Locate the cell with the specified text and output its [x, y] center coordinate. 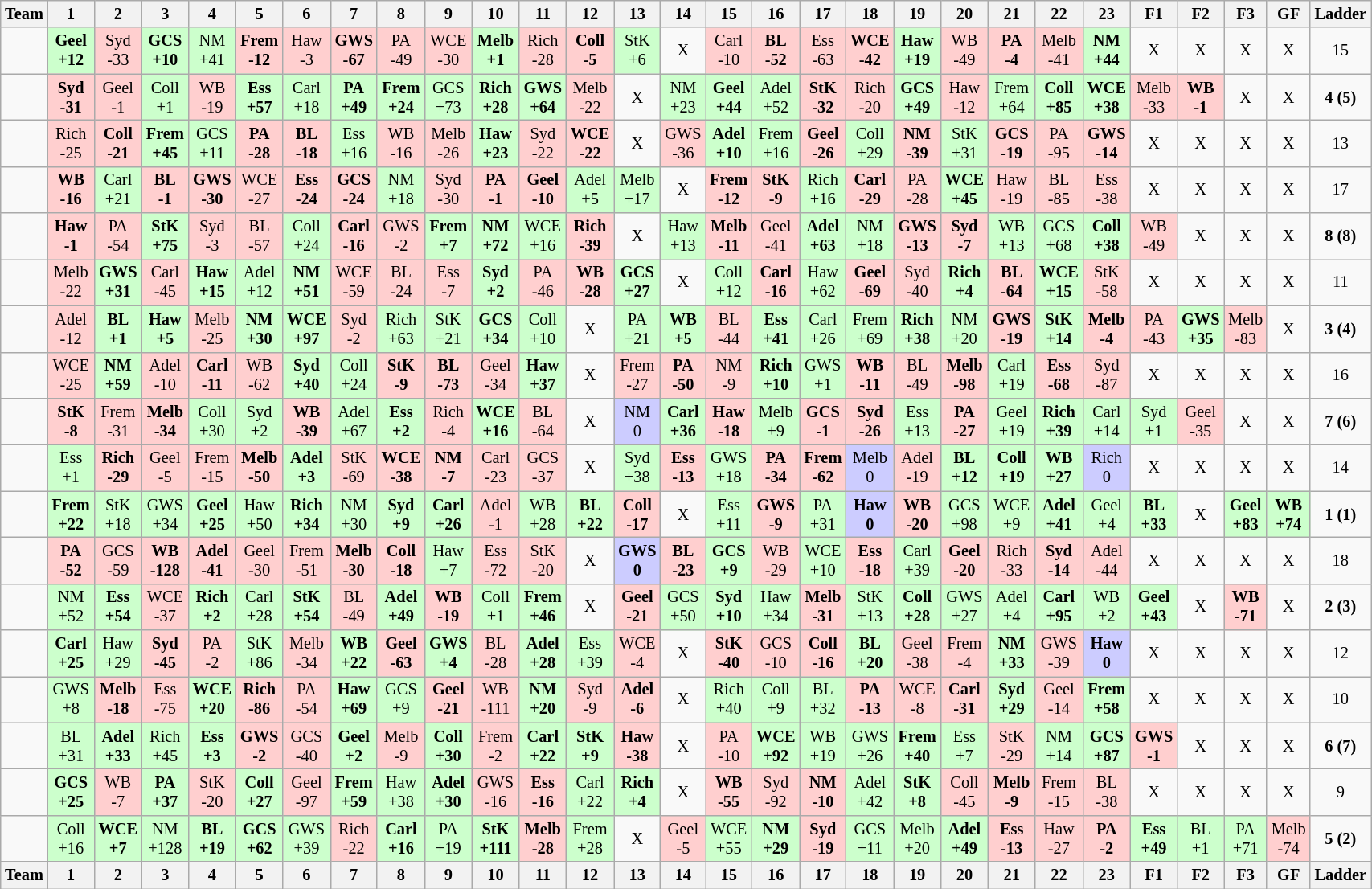
Rich+10 [776, 375]
NM-39 [917, 143]
Melb0 [870, 468]
Frem+28 [590, 838]
NM+29 [776, 838]
PA+19 [448, 838]
Ess+7 [964, 746]
StK+31 [964, 143]
Syd-14 [1059, 560]
GCS+25 [71, 792]
Haw-1 [71, 236]
Carl-23 [495, 468]
1 (1) [1341, 514]
Frem+16 [776, 143]
Haw+13 [683, 236]
Haw-3 [307, 51]
WB-28 [590, 282]
GCS-24 [354, 190]
Carl+16 [400, 838]
GWS+34 [165, 514]
Rich0 [1106, 468]
BL-57 [260, 236]
Ess+16 [354, 143]
GCS+87 [1106, 746]
Melb-74 [1288, 838]
Ess-18 [870, 560]
Haw-12 [964, 97]
GWS-14 [1106, 143]
GCS+34 [495, 329]
Geel+4 [1106, 514]
PA+21 [637, 329]
StK+86 [260, 653]
GWS-39 [1059, 653]
Coll+10 [543, 329]
BL-73 [448, 375]
Frem-62 [823, 468]
Coll+12 [729, 282]
Haw+38 [400, 792]
Geel-63 [400, 653]
Melb-26 [448, 143]
Geel+25 [212, 514]
WB-111 [495, 699]
GCS+68 [1059, 236]
WCE-59 [354, 282]
Geel-41 [776, 236]
Melb-25 [212, 329]
PA+31 [823, 514]
PA-50 [683, 375]
GWS-16 [495, 792]
WB-55 [729, 792]
4 (5) [1341, 97]
3 (4) [1341, 329]
Syd+40 [307, 375]
Frem+40 [917, 746]
Adel+12 [260, 282]
Adel+33 [117, 746]
WCE+45 [964, 190]
Syd-31 [71, 97]
PA-52 [71, 560]
WB-39 [307, 421]
StK-29 [1012, 746]
WCE+20 [212, 699]
WCE-8 [917, 699]
StK+14 [1059, 329]
Frem+46 [543, 607]
GWS+31 [117, 282]
Frem+58 [1106, 699]
Adel+41 [1059, 514]
StK+21 [448, 329]
Adel+67 [354, 421]
Carl+25 [71, 653]
BL-23 [683, 560]
Melb+17 [637, 190]
Coll-17 [637, 514]
WB+28 [543, 514]
NM0 [637, 421]
Geel-26 [823, 143]
GCS-59 [117, 560]
Carl-45 [165, 282]
GCS-37 [543, 468]
WB-62 [260, 375]
Ess+3 [212, 746]
2 (3) [1341, 607]
Coll-5 [590, 51]
GWS +8 [71, 699]
Haw+7 [448, 560]
Rich-86 [260, 699]
Haw+5 [165, 329]
StK-40 [729, 653]
Adel+5 [590, 190]
PA-46 [543, 282]
WCE-27 [260, 190]
Frem-4 [964, 653]
GCS-10 [776, 653]
WB-20 [917, 514]
Coll+19 [1012, 468]
Melb-18 [117, 699]
6 (7) [1341, 746]
StK+6 [637, 51]
Frem+59 [354, 792]
Rich+38 [917, 329]
PA+49 [354, 97]
PA-95 [1059, 143]
GCS+49 [917, 97]
PA-4 [1012, 51]
Ess+57 [260, 97]
Geel-38 [917, 653]
StK-69 [354, 468]
NM+33 [1012, 653]
PA-13 [870, 699]
Ess+39 [590, 653]
Adel+63 [823, 236]
NM+44 [1106, 51]
Syd-26 [870, 421]
GWS-9 [776, 514]
Ess-16 [543, 792]
StK+18 [117, 514]
Adel+42 [870, 792]
Frem-2 [495, 746]
Adel-19 [917, 468]
GCS-40 [307, 746]
WCE-30 [448, 51]
Haw+37 [543, 375]
WB-11 [870, 375]
Coll+27 [260, 792]
Syd-19 [823, 838]
Frem+45 [165, 143]
Ess-7 [448, 282]
Syd-45 [165, 653]
Syd-87 [1106, 375]
WCE-25 [71, 375]
Rich-33 [1012, 560]
Rich+63 [400, 329]
Rich+39 [1059, 421]
Ess+1 [71, 468]
Geel-30 [260, 560]
Coll-45 [964, 792]
StK-58 [1106, 282]
Adel-1 [495, 514]
WB+22 [354, 653]
StK-32 [823, 97]
StK+8 [917, 792]
Frem-51 [307, 560]
GCS+50 [683, 607]
NM-9 [729, 375]
Melb+9 [776, 421]
PA-10 [729, 746]
WCE+9 [1012, 514]
NM+23 [683, 97]
PA+37 [165, 792]
WB-71 [1246, 607]
Coll+9 [776, 699]
Syd-33 [117, 51]
Coll+28 [917, 607]
WB+27 [1059, 468]
NM+41 [212, 51]
Adel+52 [776, 97]
Melb-31 [823, 607]
BL-18 [307, 143]
Haw+15 [212, 282]
WCE+97 [307, 329]
WB+13 [1012, 236]
NM+14 [1059, 746]
BL-85 [1059, 190]
Adel-12 [71, 329]
Carl+95 [1059, 607]
Syd+9 [400, 514]
GCS+98 [964, 514]
Haw+69 [354, 699]
Rich-20 [870, 97]
BL+20 [870, 653]
Geel-20 [964, 560]
Melb-41 [1059, 51]
Carl-11 [212, 375]
Carl+14 [1106, 421]
BL+22 [590, 514]
NM-7 [448, 468]
Frem+24 [400, 97]
Coll-21 [117, 143]
Syd-22 [543, 143]
Ess+13 [917, 421]
Geel+2 [354, 746]
Adel-10 [165, 375]
Coll-16 [823, 653]
GCS+73 [448, 97]
WCE+7 [117, 838]
NM+51 [307, 282]
GWS-1 [1153, 746]
Adel-41 [212, 560]
Ess-24 [307, 190]
Melb+20 [917, 838]
GWS+35 [1201, 329]
Ess-63 [823, 51]
Haw+23 [495, 143]
WCE-4 [637, 653]
NM+52 [71, 607]
BL+32 [823, 699]
Rich+40 [729, 699]
Carl+18 [307, 97]
Carl+39 [917, 560]
Ess-75 [165, 699]
7 (6) [1341, 421]
Ess+2 [400, 421]
Coll+16 [71, 838]
BL-44 [729, 329]
Ess+41 [776, 329]
Ess-38 [1106, 190]
NM+59 [117, 375]
WB-128 [165, 560]
Geel+43 [1153, 607]
WCE+10 [823, 560]
BL+33 [1153, 514]
BL-24 [400, 282]
Carl+21 [117, 190]
GWS+4 [448, 653]
Syd+1 [1153, 421]
Syd-40 [917, 282]
Rich-22 [354, 838]
StK+111 [495, 838]
Syd-30 [448, 190]
Adel+3 [307, 468]
WB+5 [683, 329]
Adel+28 [543, 653]
Frem-31 [117, 421]
GWS+64 [543, 97]
StK+9 [590, 746]
Geel+19 [1012, 421]
WCE-42 [870, 51]
Haw+62 [823, 282]
Rich-29 [117, 468]
Rich-39 [590, 236]
Syd-9 [590, 699]
Syd-7 [964, 236]
GWS+27 [964, 607]
PA-27 [964, 421]
WB+19 [823, 746]
Melb-98 [964, 375]
Geel-14 [1059, 699]
WCE-38 [400, 468]
GWS0 [637, 560]
StK+54 [307, 607]
Rich+34 [307, 514]
Geel-35 [1201, 421]
WB+2 [1106, 607]
PA-34 [776, 468]
Frem+7 [448, 236]
WCE+15 [1059, 282]
Coll-18 [400, 560]
WCE-22 [590, 143]
Geel-69 [870, 282]
Melb-30 [354, 560]
Melb-11 [729, 236]
Rich+16 [823, 190]
GWS-36 [683, 143]
Geel+44 [729, 97]
Geel-34 [495, 375]
NM+128 [165, 838]
WCE+92 [776, 746]
Rich+2 [212, 607]
PA-43 [1153, 329]
GWS-13 [917, 236]
Haw-18 [729, 421]
BL+12 [964, 468]
Syd-3 [212, 236]
Melb-4 [1106, 329]
Haw+19 [917, 51]
GWS+26 [870, 746]
WCE-37 [165, 607]
Carl-29 [870, 190]
GCS-1 [823, 421]
Haw-19 [1012, 190]
WB+74 [1288, 514]
GCS-19 [1012, 143]
WCE+38 [1106, 97]
Frem+22 [71, 514]
Geel-97 [307, 792]
Geel-1 [117, 97]
StK+13 [870, 607]
GWS+18 [729, 468]
Haw+50 [260, 514]
Syd-2 [354, 329]
Geel-10 [543, 190]
Rich+45 [165, 746]
GWS-67 [354, 51]
Syd-92 [776, 792]
NM+72 [495, 236]
Geel+83 [1246, 514]
StK-8 [71, 421]
Rich+28 [495, 97]
Ess+11 [729, 514]
Haw+29 [117, 653]
BL-28 [495, 653]
Ess-68 [1059, 375]
PA+71 [1246, 838]
PA-49 [400, 51]
Frem-27 [637, 375]
Syd+38 [637, 468]
Syd+10 [729, 607]
Carl+36 [683, 421]
Carl-10 [729, 51]
PA-1 [495, 190]
Ess+54 [117, 607]
GCS+10 [165, 51]
BL-38 [1106, 792]
BL-1 [165, 190]
Haw-38 [637, 746]
Melb-50 [260, 468]
Haw-27 [1059, 838]
GWS+39 [307, 838]
GCS+62 [260, 838]
5 (2) [1341, 838]
BL+31 [71, 746]
BL-52 [776, 51]
BL+19 [212, 838]
8 (8) [1341, 236]
Adel+4 [1012, 607]
Melb-83 [1246, 329]
Rich-4 [448, 421]
Rich-28 [543, 51]
Frem+64 [1012, 97]
Ess-72 [495, 560]
GCS+27 [637, 282]
Melb-33 [1153, 97]
GWS-19 [1012, 329]
Adel+10 [729, 143]
Melb+1 [495, 51]
Adel-6 [637, 699]
GWS+1 [823, 375]
Haw+34 [776, 607]
Carl+19 [1012, 375]
Frem+69 [870, 329]
Geel+12 [71, 51]
Carl+28 [260, 607]
Melb-28 [543, 838]
StK+75 [165, 236]
WCE+55 [729, 838]
Coll+38 [1106, 236]
Rich-25 [71, 143]
WB-29 [776, 560]
Adel+30 [448, 792]
Adel-44 [1106, 560]
Coll+85 [1059, 97]
GWS-30 [212, 190]
WB-1 [1201, 97]
Carl-31 [964, 699]
Ess+49 [1153, 838]
Coll+29 [870, 143]
Syd+29 [1012, 699]
NM-10 [823, 792]
WB-7 [117, 792]
